Search for the cell housing the specified text and yield its [x, y] center coordinate. 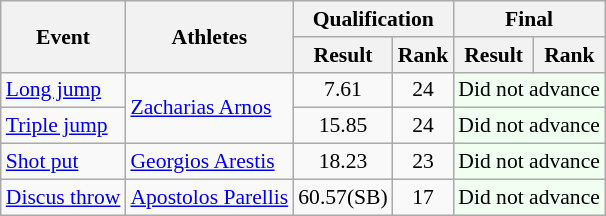
Zacharias Arnos [209, 108]
Georgios Arestis [209, 162]
7.61 [342, 90]
60.57(SB) [342, 197]
Shot put [64, 162]
Event [64, 36]
Triple jump [64, 126]
Long jump [64, 90]
Athletes [209, 36]
15.85 [342, 126]
17 [424, 197]
Qualification [373, 19]
18.23 [342, 162]
Apostolos Parellis [209, 197]
Discus throw [64, 197]
23 [424, 162]
Final [529, 19]
